Scan for the cell matching the given text and deliver its [x, y] coordinate at center. 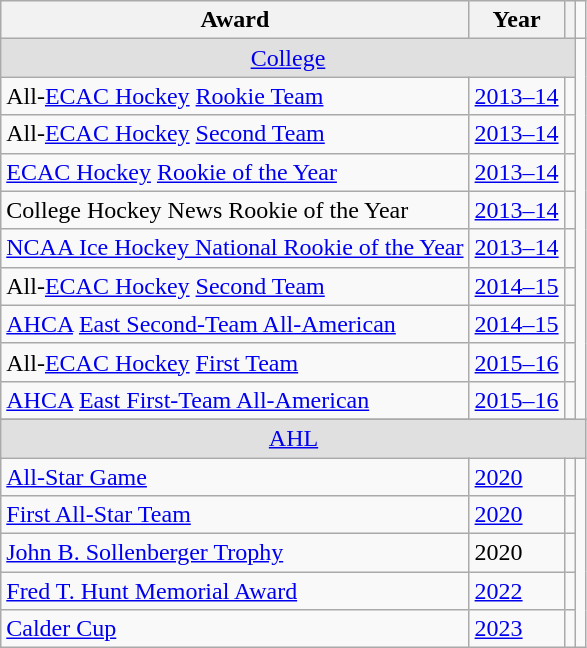
Calder Cup [235, 629]
NCAA Ice Hockey National Rookie of the Year [235, 248]
John B. Sollenberger Trophy [235, 553]
Year [516, 20]
College [288, 58]
College Hockey News Rookie of the Year [235, 210]
All-ECAC Hockey First Team [235, 362]
All-ECAC Hockey Rookie Team [235, 96]
ECAC Hockey Rookie of the Year [235, 172]
All-Star Game [235, 477]
AHCA East First-Team All-American [235, 400]
Award [235, 20]
2023 [516, 629]
Fred T. Hunt Memorial Award [235, 591]
AHL [294, 438]
2022 [516, 591]
First All-Star Team [235, 515]
AHCA East Second-Team All-American [235, 324]
